Return (X, Y) of the center of cell containing provided text 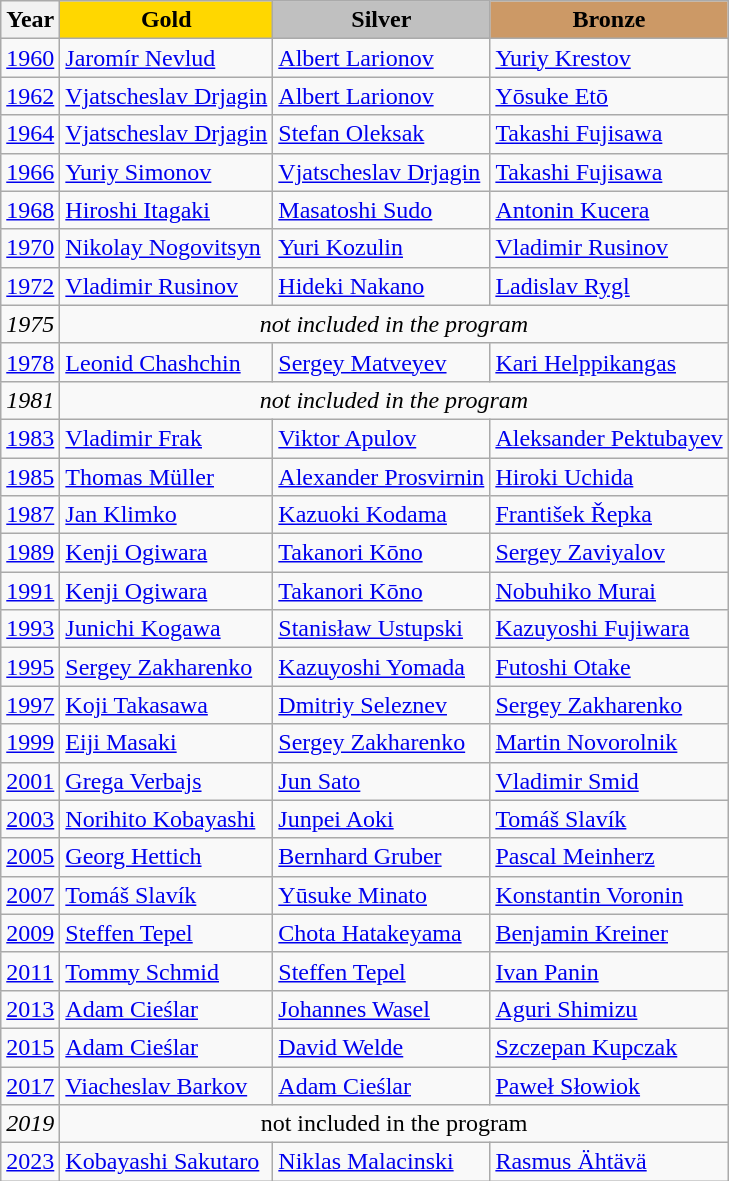
Kazuoki Kodama (382, 515)
1978 (30, 362)
2015 (30, 1047)
Gold (166, 20)
Hiroki Uchida (609, 477)
1989 (30, 553)
1993 (30, 629)
2011 (30, 971)
Benjamin Kreiner (609, 933)
1999 (30, 743)
2003 (30, 819)
1970 (30, 248)
Jan Klimko (166, 515)
1997 (30, 705)
2009 (30, 933)
Alexander Prosvirnin (382, 477)
Nobuhiko Murai (609, 591)
1960 (30, 58)
Konstantin Voronin (609, 895)
1995 (30, 667)
Dmitriy Seleznev (382, 705)
Vladimir Frak (166, 438)
Chota Hatakeyama (382, 933)
Kari Helppikangas (609, 362)
Junpei Aoki (382, 819)
Norihito Kobayashi (166, 819)
Grega Verbajs (166, 781)
1975 (30, 324)
1987 (30, 515)
1991 (30, 591)
Vladimir Smid (609, 781)
Tommy Schmid (166, 971)
2017 (30, 1085)
Sergey Zaviyalov (609, 553)
Yuriy Simonov (166, 172)
1966 (30, 172)
Stefan Oleksak (382, 134)
Viacheslav Barkov (166, 1085)
Paweł Słowiok (609, 1085)
Koji Takasawa (166, 705)
1983 (30, 438)
2013 (30, 1009)
David Welde (382, 1047)
1962 (30, 96)
2023 (30, 1162)
Sergey Matveyev (382, 362)
Masatoshi Sudo (382, 210)
Szczepan Kupczak (609, 1047)
Ladislav Rygl (609, 286)
Yōsuke Etō (609, 96)
Stanisław Ustupski (382, 629)
Hideki Nakano (382, 286)
Niklas Malacinski (382, 1162)
Rasmus Ähtävä (609, 1162)
1981 (30, 400)
2019 (30, 1124)
2005 (30, 857)
Year (30, 20)
2001 (30, 781)
Kobayashi Sakutaro (166, 1162)
2007 (30, 895)
1968 (30, 210)
Eiji Masaki (166, 743)
Georg Hettich (166, 857)
Yuriy Krestov (609, 58)
1964 (30, 134)
Ivan Panin (609, 971)
Kazuyoshi Yomada (382, 667)
1985 (30, 477)
Nikolay Nogovitsyn (166, 248)
Hiroshi Itagaki (166, 210)
Antonin Kucera (609, 210)
Bronze (609, 20)
Kazuyoshi Fujiwara (609, 629)
Martin Novorolnik (609, 743)
Jaromír Nevlud (166, 58)
Aleksander Pektubayev (609, 438)
Aguri Shimizu (609, 1009)
František Řepka (609, 515)
Bernhard Gruber (382, 857)
Leonid Chashchin (166, 362)
Jun Sato (382, 781)
Viktor Apulov (382, 438)
Junichi Kogawa (166, 629)
Yūsuke Minato (382, 895)
Johannes Wasel (382, 1009)
Futoshi Otake (609, 667)
Silver (382, 20)
1972 (30, 286)
Thomas Müller (166, 477)
Yuri Kozulin (382, 248)
Pascal Meinherz (609, 857)
